Locate the cell with the specified text and output its [X, Y] center coordinate. 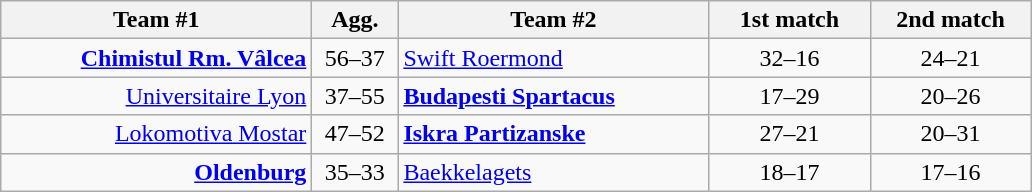
17–16 [950, 172]
Oldenburg [156, 172]
Agg. [355, 20]
35–33 [355, 172]
Iskra Partizanske [554, 134]
Team #2 [554, 20]
Universitaire Lyon [156, 96]
47–52 [355, 134]
56–37 [355, 58]
17–29 [790, 96]
37–55 [355, 96]
20–31 [950, 134]
Budapesti Spartacus [554, 96]
Swift Roermond [554, 58]
27–21 [790, 134]
2nd match [950, 20]
Chimistul Rm. Vâlcea [156, 58]
Baekkelagets [554, 172]
32–16 [790, 58]
18–17 [790, 172]
Lokomotiva Mostar [156, 134]
Team #1 [156, 20]
24–21 [950, 58]
1st match [790, 20]
20–26 [950, 96]
